Detect which cell encompasses the target text, then output its (x, y) center coordinate. 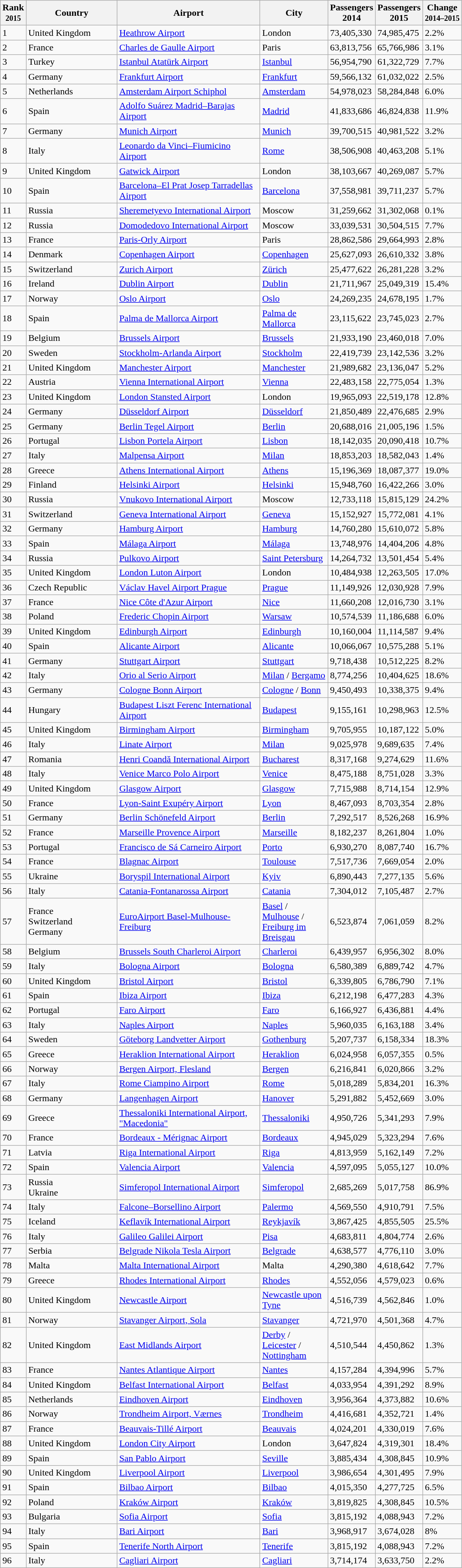
36 (13, 587)
0.1% (442, 210)
73,405,330 (351, 33)
22 (13, 382)
65 (13, 1054)
Austria (72, 382)
40,463,208 (399, 151)
59,566,132 (351, 77)
4,290,380 (351, 1266)
Oslo Airport (189, 299)
Saint Petersburg (294, 558)
3.8% (442, 255)
Beauvais-Tillé Airport (189, 1429)
45 (13, 730)
Faro (294, 1010)
6,786,790 (399, 981)
Frederic Chopin Airport (189, 617)
5.0% (442, 730)
4,562,846 (399, 1300)
Edinburgh (294, 631)
14,760,280 (351, 529)
12,030,928 (399, 587)
Palma de Mallorca (294, 318)
16,422,266 (399, 485)
Brussels South Charleroi Airport (189, 951)
31,259,662 (351, 210)
EuroAirport Basel-Mulhouse-Freiburg (189, 921)
4.8% (442, 543)
Kraków Airport (189, 1502)
3,674,028 (399, 1531)
Trondheim (294, 1414)
12,733,118 (351, 500)
Pisa (294, 1236)
Blagnac Airport (189, 862)
5,291,882 (351, 1098)
Sofia (294, 1517)
0.6% (442, 1280)
26 (13, 441)
55 (13, 876)
67 (13, 1083)
10.9% (442, 1458)
Copenhagen (294, 255)
10.5% (442, 1502)
92 (13, 1502)
33,039,531 (351, 225)
Boryspil International Airport (189, 876)
86.9% (442, 1187)
Tenerife North Airport (189, 1546)
Riga International Airport (189, 1152)
Venice (294, 774)
6,889,742 (399, 966)
11.6% (442, 759)
26,610,332 (399, 255)
16.3% (442, 1083)
Valencia (294, 1167)
18.4% (442, 1443)
2.9% (442, 411)
6,339,805 (351, 981)
56 (13, 891)
4 (13, 77)
8,751,028 (399, 774)
10.0% (442, 1167)
Nantes (294, 1370)
Palma de Mallorca Airport (189, 318)
4,301,495 (399, 1472)
Hanover (294, 1098)
Bordeaux - Mérignac Airport (189, 1138)
Galileo Galilei Airport (189, 1236)
Oslo (294, 299)
Manchester Airport (189, 367)
11,186,688 (399, 617)
3,819,825 (351, 1502)
Country (72, 13)
61 (13, 996)
25,477,622 (351, 269)
4.1% (442, 514)
4,024,201 (351, 1429)
Marseille (294, 832)
Newcastle upon Tyne (294, 1300)
22,476,685 (399, 411)
Istanbul Atatürk Airport (189, 62)
12 (13, 225)
4,579,023 (399, 1280)
3.3% (442, 774)
Hamburg Airport (189, 529)
6,163,188 (399, 1025)
Pulkovo Airport (189, 558)
5,452,669 (399, 1098)
4,552,056 (351, 1280)
4,450,862 (399, 1345)
Nice Côte d'Azur Airport (189, 602)
Brussels Airport (189, 338)
63 (13, 1025)
17.0% (442, 573)
8,714,154 (399, 788)
4,352,721 (399, 1414)
Liverpool Airport (189, 1472)
Heraklion (294, 1054)
Belfast (294, 1385)
15,196,369 (351, 470)
22,775,054 (399, 382)
18,582,043 (399, 455)
Hungary (72, 709)
Latvia (72, 1152)
54,978,023 (351, 91)
10,574,539 (351, 617)
7.1% (442, 981)
Vienna (294, 382)
38,506,908 (351, 151)
70 (13, 1138)
8% (442, 1531)
5.4% (442, 558)
Derby / Leicester / Nottingham (294, 1345)
Bristol Airport (189, 981)
25,049,319 (399, 284)
Nantes Atlantique Airport (189, 1370)
2.5% (442, 77)
6 (13, 111)
60 (13, 981)
Munich Airport (189, 131)
21,989,682 (351, 367)
Adolfo Suárez Madrid–Barajas Airport (189, 111)
Gothenburg (294, 1040)
66 (13, 1069)
6,166,927 (351, 1010)
4,945,029 (351, 1138)
France Switzerland Germany (72, 921)
Birmingham Airport (189, 730)
17 (13, 299)
8,774,256 (351, 675)
City (294, 13)
4,394,996 (399, 1370)
15,152,927 (351, 514)
65,766,986 (399, 47)
Budapest (294, 709)
Riga (294, 1152)
Berlin Schönefeld Airport (189, 818)
Stavanger Airport, Sola (189, 1320)
58 (13, 951)
Milan / Bergamo (294, 675)
6,439,957 (351, 951)
Bulgaria (72, 1517)
Belgrade Nikola Tesla Airport (189, 1251)
78 (13, 1266)
4,516,739 (351, 1300)
Domodedovo International Airport (189, 225)
22,419,739 (351, 353)
Zürich (294, 269)
Naples Airport (189, 1025)
Budapest Liszt Ferenc International Airport (189, 709)
5.2% (442, 367)
Palermo (294, 1207)
4,950,726 (351, 1118)
15,772,081 (399, 514)
Edinburgh Airport (189, 631)
Alicante (294, 646)
4,597,095 (351, 1167)
63,813,756 (351, 47)
9,718,438 (351, 661)
2,685,269 (351, 1187)
39,700,515 (351, 131)
44 (13, 709)
24 (13, 411)
4,277,725 (399, 1487)
Venice Marco Polo Airport (189, 774)
3,867,425 (351, 1221)
33 (13, 543)
4,015,350 (351, 1487)
4,618,642 (399, 1266)
Orio al Serio Airport (189, 675)
Vnukovo International Airport (189, 500)
4,776,110 (399, 1251)
25,627,093 (351, 255)
39 (13, 631)
Heraklion International Airport (189, 1054)
2 (13, 47)
Beauvais (294, 1429)
Catania (294, 891)
12,016,730 (399, 602)
19 (13, 338)
2.6% (442, 1236)
Barcelona (294, 190)
8,182,237 (351, 832)
6,024,958 (351, 1054)
3 (13, 62)
8,467,093 (351, 803)
10,484,938 (351, 573)
Glasgow Airport (189, 788)
75 (13, 1221)
1 (13, 33)
Belgrade (294, 1251)
29,664,993 (399, 240)
7,292,517 (351, 818)
Liverpool (294, 1472)
Catania-Fontanarossa Airport (189, 891)
18.6% (442, 675)
21,711,967 (351, 284)
Lyon-Saint Exupéry Airport (189, 803)
5 (13, 91)
Leonardo da Vinci–Fiumicino Airport (189, 151)
49 (13, 788)
4,501,368 (399, 1320)
Cagliari Airport (189, 1561)
Valencia Airport (189, 1167)
Kyiv (294, 876)
Bilbao Airport (189, 1487)
Düsseldorf (294, 411)
Keflavík International Airport (189, 1221)
93 (13, 1517)
Warsaw (294, 617)
6,436,881 (399, 1010)
24,678,195 (399, 299)
Ibiza Airport (189, 996)
Geneva International Airport (189, 514)
89 (13, 1458)
9,274,629 (399, 759)
Iceland (72, 1221)
8,475,188 (351, 774)
Barcelona–El Prat Josep Tarradellas Airport (189, 190)
Tenerife (294, 1546)
Prague (294, 587)
Málaga (294, 543)
Langenhagen Airport (189, 1098)
82 (13, 1345)
0.5% (442, 1054)
Romania (72, 759)
Seville (294, 1458)
12.9% (442, 788)
9 (13, 171)
57 (13, 921)
4,804,774 (399, 1236)
Change2014–2015 (442, 13)
30 (13, 500)
Madrid (294, 111)
Faro Airport (189, 1010)
7.0% (442, 338)
Amsterdam Airport Schiphol (189, 91)
Heathrow Airport (189, 33)
5,834,201 (399, 1083)
71 (13, 1152)
77 (13, 1251)
39,711,237 (399, 190)
Ireland (72, 284)
Reykjavík (294, 1221)
4.3% (442, 996)
25.5% (442, 1221)
14,264,732 (351, 558)
8,317,168 (351, 759)
4,510,544 (351, 1345)
10 (13, 190)
84 (13, 1385)
Stockholm-Arlanda Airport (189, 353)
37 (13, 602)
Kraków (294, 1502)
23,115,622 (351, 318)
Marseille Provence Airport (189, 832)
9,689,635 (399, 745)
74 (13, 1207)
34 (13, 558)
87 (13, 1429)
Dublin Airport (189, 284)
31,302,068 (399, 210)
8.0% (442, 951)
18.3% (442, 1040)
15.4% (442, 284)
16 (13, 284)
Bordeaux (294, 1138)
38 (13, 617)
Simferopol International Airport (189, 1187)
Airport (189, 13)
Václav Havel Airport Prague (189, 587)
6,580,389 (351, 966)
41,833,686 (351, 111)
Stuttgart (294, 661)
10,066,067 (351, 646)
3,633,750 (399, 1561)
Bari (294, 1531)
15,815,129 (399, 500)
28,862,586 (351, 240)
Basel / Mulhouse / Freiburg im Breisgau (294, 921)
5,017,758 (399, 1187)
4,330,019 (399, 1429)
7.4% (442, 745)
Rhodes International Airport (189, 1280)
Dublin (294, 284)
5.8% (442, 529)
40 (13, 646)
Cologne / Bonn (294, 690)
Porto (294, 847)
Bari Airport (189, 1531)
42 (13, 675)
95 (13, 1546)
Geneva (294, 514)
13 (13, 240)
7,061,059 (399, 921)
94 (13, 1531)
Rank2015 (13, 13)
Düsseldorf Airport (189, 411)
7.5% (442, 1207)
46 (13, 745)
18,142,035 (351, 441)
68 (13, 1098)
Manchester (294, 367)
Naples (294, 1025)
46,824,838 (399, 111)
10,298,963 (399, 709)
4.4% (442, 1010)
3.4% (442, 1025)
2.0% (442, 862)
Gatwick Airport (189, 171)
Bilbao (294, 1487)
3,956,364 (351, 1399)
Athens (294, 470)
3,714,174 (351, 1561)
6,020,866 (399, 1069)
86 (13, 1414)
16.7% (442, 847)
59 (13, 966)
88 (13, 1443)
5,341,293 (399, 1118)
54 (13, 862)
4,638,577 (351, 1251)
20 (13, 353)
3,647,824 (351, 1443)
83 (13, 1370)
Hamburg (294, 529)
Munich (294, 131)
15 (13, 269)
14,404,206 (399, 543)
58,284,848 (399, 91)
Copenhagen Airport (189, 255)
12.5% (442, 709)
11,114,587 (399, 631)
8,526,268 (399, 818)
6,523,874 (351, 921)
Birmingham (294, 730)
23,745,023 (399, 318)
7,105,487 (399, 891)
Finland (72, 485)
26,281,228 (399, 269)
Frankfurt (294, 77)
6.5% (442, 1487)
4,319,301 (399, 1443)
Lyon (294, 803)
43 (13, 690)
32 (13, 529)
4,157,284 (351, 1370)
24.2% (442, 500)
Newcastle Airport (189, 1300)
4,813,959 (351, 1152)
10,575,288 (399, 646)
Rhodes (294, 1280)
20,688,016 (351, 426)
10.6% (442, 1399)
52 (13, 832)
Bologna Airport (189, 966)
22,519,178 (399, 397)
4,569,550 (351, 1207)
London Luton Airport (189, 573)
3,968,917 (351, 1531)
Ukraine (72, 876)
21 (13, 367)
Trondheim Airport, Værnes (189, 1414)
96 (13, 1561)
14 (13, 255)
12,263,505 (399, 573)
Göteborg Landvetter Airport (189, 1040)
40,981,522 (399, 131)
Passengers2014 (351, 13)
7,277,135 (399, 876)
23,460,018 (399, 338)
San Pablo Airport (189, 1458)
Málaga Airport (189, 543)
69 (13, 1118)
13,501,454 (399, 558)
4,683,811 (351, 1236)
64 (13, 1040)
Henri Coandă International Airport (189, 759)
31 (13, 514)
7 (13, 131)
Frankfurt Airport (189, 77)
8,703,354 (399, 803)
6,158,334 (399, 1040)
Sofia Airport (189, 1517)
5,323,294 (399, 1138)
62 (13, 1010)
38,103,667 (351, 171)
Denmark (72, 255)
7,304,012 (351, 891)
40,269,087 (399, 171)
11 (13, 210)
Thessaloniki International Airport, "Macedonia" (189, 1118)
1.7% (442, 299)
90 (13, 1472)
Helsinki Airport (189, 485)
Athens International Airport (189, 470)
10,160,004 (351, 631)
Lisbon Portela Airport (189, 441)
6,057,355 (399, 1054)
Istanbul (294, 62)
Toulouse (294, 862)
6,890,443 (351, 876)
9,155,161 (351, 709)
3,986,654 (351, 1472)
19.0% (442, 470)
Charles de Gaulle Airport (189, 47)
73 (13, 1187)
15,948,760 (351, 485)
Ibiza (294, 996)
48 (13, 774)
Thessaloniki (294, 1118)
London City Airport (189, 1443)
61,322,729 (399, 62)
5,960,035 (351, 1025)
6,930,270 (351, 847)
18,853,203 (351, 455)
11.9% (442, 111)
23,142,536 (399, 353)
61,032,022 (399, 77)
35 (13, 573)
7,715,988 (351, 788)
Stavanger (294, 1320)
4,373,882 (399, 1399)
81 (13, 1320)
53 (13, 847)
Stockholm (294, 353)
8,261,804 (399, 832)
21,005,196 (399, 426)
Cagliari (294, 1561)
Linate Airport (189, 745)
23 (13, 397)
4,721,970 (351, 1320)
11,660,208 (351, 602)
Brussels (294, 338)
22,483,158 (351, 382)
4,391,292 (399, 1385)
Glasgow (294, 788)
Simferopol (294, 1187)
41 (13, 661)
Rome Ciampino Airport (189, 1083)
10,512,225 (399, 661)
25 (13, 426)
8 (13, 151)
Eindhoven Airport (189, 1399)
RussiaUkraine (72, 1187)
9,450,493 (351, 690)
Turkey (72, 62)
4,416,681 (351, 1414)
Czech Republic (72, 587)
Charleroi (294, 951)
Francisco de Sá Carneiro Airport (189, 847)
28 (13, 470)
Eindhoven (294, 1399)
20,090,418 (399, 441)
56,954,790 (351, 62)
10,404,625 (399, 675)
East Midlands Airport (189, 1345)
1.5% (442, 426)
79 (13, 1280)
Vienna International Airport (189, 382)
6,216,841 (351, 1069)
London Stansted Airport (189, 397)
50 (13, 803)
Bergen (294, 1069)
85 (13, 1399)
24,269,235 (351, 299)
13,748,976 (351, 543)
91 (13, 1487)
29 (13, 485)
15,610,072 (399, 529)
Bergen Airport, Flesland (189, 1069)
11,149,926 (351, 587)
5,207,737 (351, 1040)
10.7% (442, 441)
3,885,434 (351, 1458)
Nice (294, 602)
18 (13, 318)
Bucharest (294, 759)
23,136,047 (399, 367)
Belfast International Airport (189, 1385)
7,517,736 (351, 862)
21,850,489 (351, 411)
Cologne Bonn Airport (189, 690)
6,956,302 (399, 951)
Malpensa Airport (189, 455)
5,018,289 (351, 1083)
Lisbon (294, 441)
4,910,791 (399, 1207)
Falcone–Borsellino Airport (189, 1207)
Helsinki (294, 485)
5,162,149 (399, 1152)
6,477,283 (399, 996)
76 (13, 1236)
21,933,190 (351, 338)
Stuttgart Airport (189, 661)
Sheremetyevo International Airport (189, 210)
10,187,122 (399, 730)
27 (13, 455)
4,855,505 (399, 1221)
9,705,955 (351, 730)
9,025,978 (351, 745)
4,033,954 (351, 1385)
Berlin Tegel Airport (189, 426)
6,212,198 (351, 996)
Serbia (72, 1251)
8.9% (442, 1385)
Amsterdam (294, 91)
7,669,054 (399, 862)
Paris-Orly Airport (189, 240)
12.8% (442, 397)
5.6% (442, 876)
Zurich Airport (189, 269)
37,558,981 (351, 190)
16.9% (442, 818)
Bologna (294, 966)
19,965,093 (351, 397)
Malta International Airport (189, 1266)
18,087,377 (399, 470)
Bristol (294, 981)
80 (13, 1300)
10,338,375 (399, 690)
5,055,127 (399, 1167)
47 (13, 759)
51 (13, 818)
72 (13, 1167)
Passengers2015 (399, 13)
Alicante Airport (189, 646)
30,504,515 (399, 225)
74,985,475 (399, 33)
8,087,740 (399, 847)
